Identify which cell holds the provided text, then report its [x, y] central coordinate. 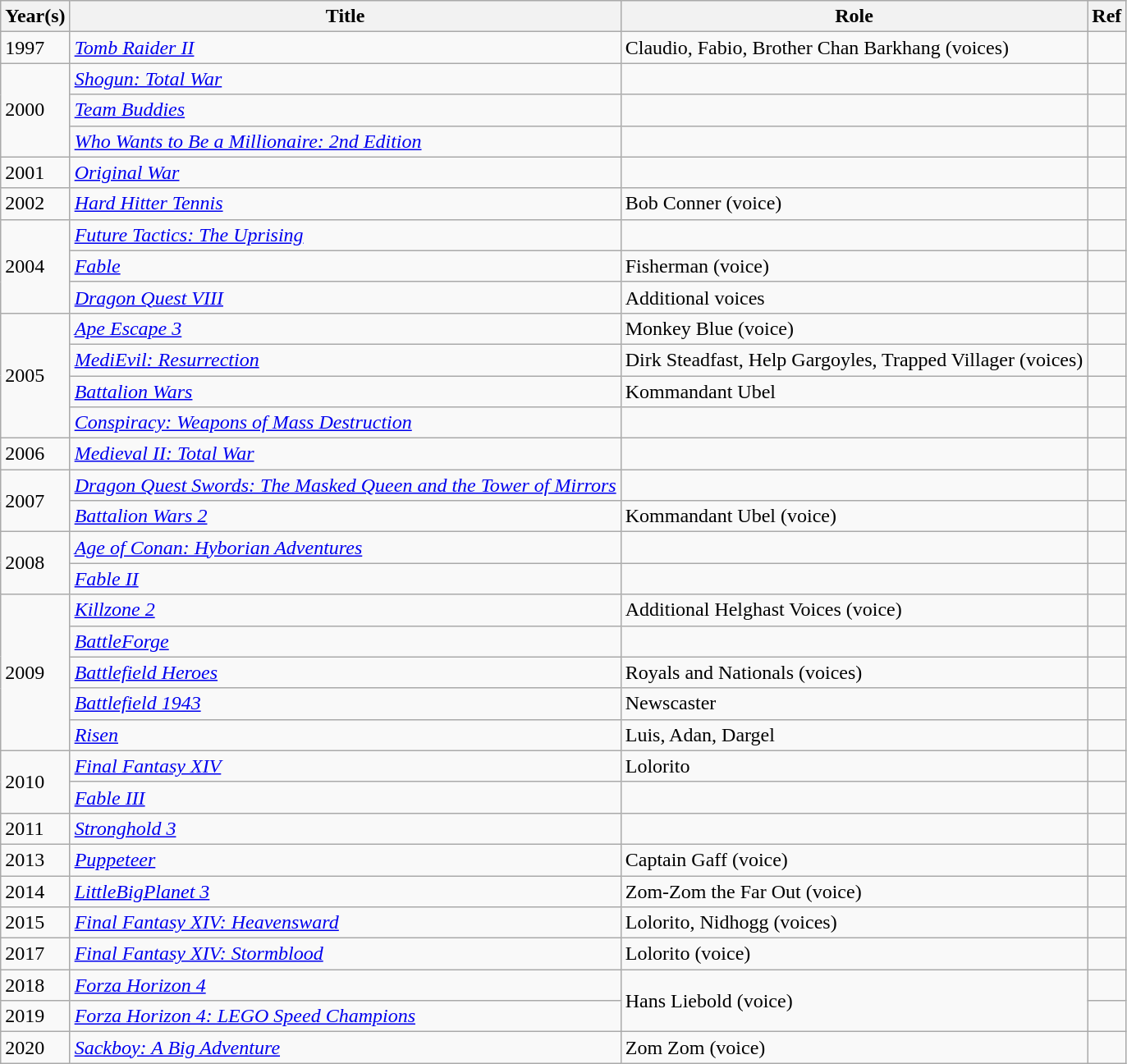
Final Fantasy XIV: Stormblood [345, 954]
Battlefield 1943 [345, 704]
Bob Conner (voice) [854, 204]
Stronghold 3 [345, 828]
Lolorito, Nidhogg (voices) [854, 923]
2009 [35, 672]
Dragon Quest Swords: The Masked Queen and the Tower of Mirrors [345, 485]
Age of Conan: Hyborian Adventures [345, 548]
2017 [35, 954]
Shogun: Total War [345, 79]
Final Fantasy XIV [345, 766]
Conspiracy: Weapons of Mass Destruction [345, 423]
2015 [35, 923]
Role [854, 16]
2013 [35, 860]
2010 [35, 782]
2007 [35, 501]
Monkey Blue (voice) [854, 328]
Title [345, 16]
Forza Horizon 4 [345, 985]
Killzone 2 [345, 610]
Medieval II: Total War [345, 454]
Kommandant Ubel [854, 392]
2006 [35, 454]
Additional voices [854, 297]
Captain Gaff (voice) [854, 860]
Zom-Zom the Far Out (voice) [854, 891]
BattleForge [345, 641]
2018 [35, 985]
LittleBigPlanet 3 [345, 891]
2004 [35, 266]
Newscaster [854, 704]
Future Tactics: The Uprising [345, 235]
Kommandant Ubel (voice) [854, 516]
Battalion Wars [345, 392]
2008 [35, 563]
Hans Liebold (voice) [854, 1001]
Risen [345, 735]
Lolorito [854, 766]
2002 [35, 204]
Hard Hitter Tennis [345, 204]
Battalion Wars 2 [345, 516]
2020 [35, 1048]
Lolorito (voice) [854, 954]
1997 [35, 48]
2005 [35, 375]
Claudio, Fabio, Brother Chan Barkhang (voices) [854, 48]
Fable [345, 266]
2001 [35, 172]
Battlefield Heroes [345, 672]
Fable II [345, 579]
Zom Zom (voice) [854, 1048]
Royals and Nationals (voices) [854, 672]
Ref [1106, 16]
2014 [35, 891]
Year(s) [35, 16]
Ape Escape 3 [345, 328]
Original War [345, 172]
Fisherman (voice) [854, 266]
Forza Horizon 4: LEGO Speed Champions [345, 1016]
2019 [35, 1016]
Additional Helghast Voices (voice) [854, 610]
Fable III [345, 797]
MediEvil: Resurrection [345, 360]
Dirk Steadfast, Help Gargoyles, Trapped Villager (voices) [854, 360]
2011 [35, 828]
Dragon Quest VIII [345, 297]
Tomb Raider II [345, 48]
2000 [35, 110]
Sackboy: A Big Adventure [345, 1048]
Luis, Adan, Dargel [854, 735]
Team Buddies [345, 110]
Final Fantasy XIV: Heavensward [345, 923]
Puppeteer [345, 860]
Who Wants to Be a Millionaire: 2nd Edition [345, 141]
